Identify which cell holds the provided text, then report its (x, y) central coordinate. 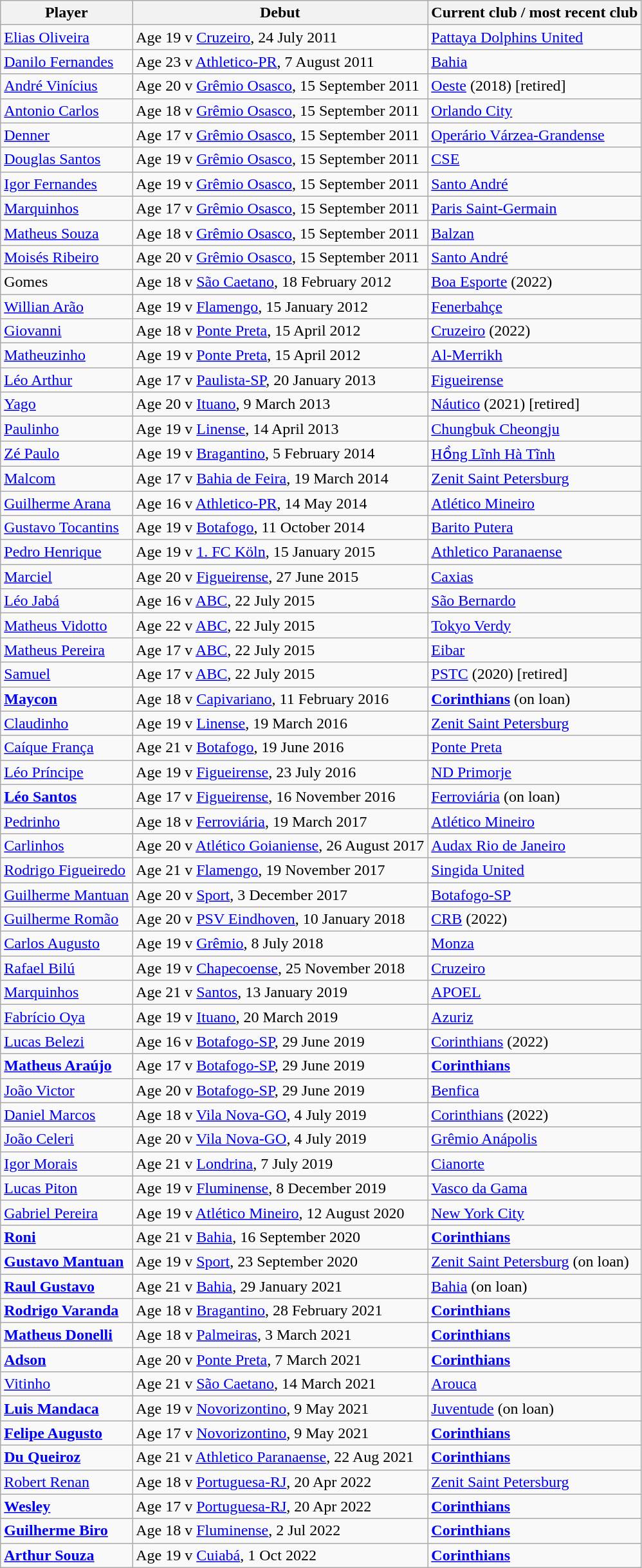
Felipe Augusto (67, 1433)
Daniel Marcos (67, 1115)
Matheus Souza (67, 233)
Age 19 v Sport, 23 September 2020 (280, 1261)
Age 18 v Bragantino, 28 February 2021 (280, 1311)
Juventude (on loan) (535, 1409)
Arthur Souza (67, 1555)
Age 19 v Linense, 14 April 2013 (280, 429)
Ferroviária (on loan) (535, 797)
Age 18 v Vila Nova-GO, 4 July 2019 (280, 1115)
Age 20 v Ituano, 9 March 2013 (280, 404)
Audax Rio de Janeiro (535, 845)
Guilherme Biro (67, 1531)
Age 21 v Bahia, 16 September 2020 (280, 1237)
Age 21 v Santos, 13 January 2019 (280, 993)
Pattaya Dolphins United (535, 37)
Matheus Pereira (67, 650)
Current club / most recent club (535, 13)
CSE (535, 159)
Zenit Saint Petersburg (on loan) (535, 1261)
Boa Esporte (2022) (535, 282)
Age 16 v Athletico-PR, 14 May 2014 (280, 503)
Guilherme Romão (67, 919)
Rodrigo Figueiredo (67, 870)
Rodrigo Varanda (67, 1311)
Age 17 v Paulista-SP, 20 January 2013 (280, 380)
Age 21 v Athletico Paranaense, 22 Aug 2021 (280, 1457)
Age 18 v São Caetano, 18 February 2012 (280, 282)
Barito Putera (535, 528)
Pedrinho (67, 821)
Raul Gustavo (67, 1286)
Gomes (67, 282)
André Vinícius (67, 86)
Age 18 v Palmeiras, 3 March 2021 (280, 1335)
Singida United (535, 870)
Malcom (67, 478)
Age 19 v Novorizontino, 9 May 2021 (280, 1409)
Age 17 v Portuguesa-RJ, 20 Apr 2022 (280, 1506)
Douglas Santos (67, 159)
Age 16 v Botafogo-SP, 29 June 2019 (280, 1041)
Age 21 v Flamengo, 19 November 2017 (280, 870)
Fabrício Oya (67, 1017)
Age 19 v Cruzeiro, 24 July 2011 (280, 37)
Grêmio Anápolis (535, 1139)
João Victor (67, 1090)
Age 19 v Fluminense, 8 December 2019 (280, 1188)
Corinthians (on loan) (535, 699)
Age 18 v Ponte Preta, 15 April 2012 (280, 331)
Elias Oliveira (67, 37)
Age 19 v 1. FC Köln, 15 January 2015 (280, 552)
Lucas Piton (67, 1188)
Age 18 v Portuguesa-RJ, 20 Apr 2022 (280, 1482)
Lucas Belezi (67, 1041)
Age 18 v Fluminense, 2 Jul 2022 (280, 1531)
Moisés Ribeiro (67, 257)
Yago (67, 404)
Age 19 v Figueirense, 23 July 2016 (280, 772)
Orlando City (535, 111)
Robert Renan (67, 1482)
New York City (535, 1212)
Age 20 v Atlético Goianiense, 26 August 2017 (280, 845)
Guilherme Arana (67, 503)
Arouca (535, 1384)
Age 19 v Bragantino, 5 February 2014 (280, 454)
Du Queiroz (67, 1457)
Carlos Augusto (67, 944)
Al-Merrikh (535, 356)
Léo Príncipe (67, 772)
Age 21 v Bahia, 29 January 2021 (280, 1286)
João Celeri (67, 1139)
Chungbuk Cheongju (535, 429)
Rafael Bilú (67, 968)
Cruzeiro (2022) (535, 331)
Antonio Carlos (67, 111)
Carlinhos (67, 845)
Cruzeiro (535, 968)
Age 17 v Figueirense, 16 November 2016 (280, 797)
Age 19 v Ituano, 20 March 2019 (280, 1017)
Player (67, 13)
São Bernardo (535, 601)
Age 16 v ABC, 22 July 2015 (280, 601)
Vitinho (67, 1384)
Matheus Vidotto (67, 626)
Age 21 v Londrina, 7 July 2019 (280, 1164)
Giovanni (67, 331)
Luis Mandaca (67, 1409)
Paulinho (67, 429)
Maycon (67, 699)
PSTC (2020) [retired] (535, 674)
Marciel (67, 577)
Tokyo Verdy (535, 626)
Paris Saint-Germain (535, 208)
Willian Arão (67, 307)
Adson (67, 1360)
ND Primorje (535, 772)
Wesley (67, 1506)
Léo Santos (67, 797)
APOEL (535, 993)
Igor Morais (67, 1164)
Matheuzinho (67, 356)
Bahia (535, 62)
Roni (67, 1237)
Oeste (2018) [retired] (535, 86)
Balzan (535, 233)
Matheus Donelli (67, 1335)
Age 19 v Flamengo, 15 January 2012 (280, 307)
Age 19 v Linense, 19 March 2016 (280, 723)
Hồng Lĩnh Hà Tĩnh (535, 454)
Age 20 v Vila Nova-GO, 4 July 2019 (280, 1139)
Zé Paulo (67, 454)
Age 23 v Athletico-PR, 7 August 2011 (280, 62)
Monza (535, 944)
Léo Jabá (67, 601)
Age 21 v Botafogo, 19 June 2016 (280, 748)
Gustavo Mantuan (67, 1261)
Age 19 v Ponte Preta, 15 April 2012 (280, 356)
Age 19 v Chapecoense, 25 November 2018 (280, 968)
Danilo Fernandes (67, 62)
Ponte Preta (535, 748)
Pedro Henrique (67, 552)
Guilherme Mantuan (67, 894)
Age 20 v Ponte Preta, 7 March 2021 (280, 1360)
Azuriz (535, 1017)
CRB (2022) (535, 919)
Vasco da Gama (535, 1188)
Age 21 v São Caetano, 14 March 2021 (280, 1384)
Age 20 v PSV Eindhoven, 10 January 2018 (280, 919)
Claudinho (67, 723)
Náutico (2021) [retired] (535, 404)
Age 18 v Ferroviária, 19 March 2017 (280, 821)
Operário Várzea-Grandense (535, 135)
Benfica (535, 1090)
Age 20 v Botafogo-SP, 29 June 2019 (280, 1090)
Age 20 v Figueirense, 27 June 2015 (280, 577)
Age 19 v Atlético Mineiro, 12 August 2020 (280, 1212)
Age 19 v Grêmio, 8 July 2018 (280, 944)
Age 17 v Botafogo-SP, 29 June 2019 (280, 1066)
Athletico Paranaense (535, 552)
Age 17 v Novorizontino, 9 May 2021 (280, 1433)
Botafogo-SP (535, 894)
Igor Fernandes (67, 184)
Caíque França (67, 748)
Debut (280, 13)
Age 18 v Capivariano, 11 February 2016 (280, 699)
Eibar (535, 650)
Gustavo Tocantins (67, 528)
Age 17 v Bahia de Feira, 19 March 2014 (280, 478)
Caxias (535, 577)
Matheus Araújo (67, 1066)
Denner (67, 135)
Fenerbahçe (535, 307)
Age 22 v ABC, 22 July 2015 (280, 626)
Age 20 v Sport, 3 December 2017 (280, 894)
Figueirense (535, 380)
Léo Arthur (67, 380)
Bahia (on loan) (535, 1286)
Age 19 v Cuiabá, 1 Oct 2022 (280, 1555)
Cianorte (535, 1164)
Samuel (67, 674)
Age 19 v Botafogo, 11 October 2014 (280, 528)
Gabriel Pereira (67, 1212)
